Extract the [x, y] coordinate from the center of the cell holding the provided text.  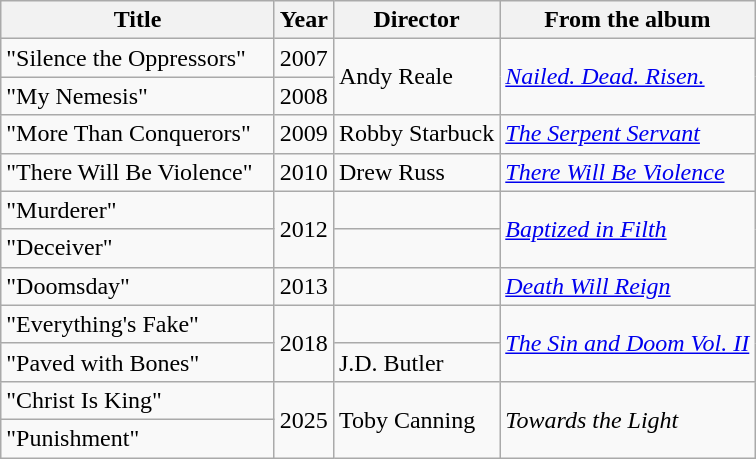
Year [304, 20]
Death Will Reign [628, 286]
"Everything's Fake" [138, 324]
"There Will Be Violence" [138, 172]
Drew Russ [416, 172]
Andy Reale [416, 77]
2018 [304, 343]
"My Nemesis" [138, 96]
2010 [304, 172]
The Sin and Doom Vol. II [628, 343]
"Paved with Bones" [138, 362]
2013 [304, 286]
2025 [304, 419]
"More Than Conquerors" [138, 134]
Title [138, 20]
Nailed. Dead. Risen. [628, 77]
Toby Canning [416, 419]
"Doomsday" [138, 286]
2012 [304, 229]
There Will Be Violence [628, 172]
2008 [304, 96]
J.D. Butler [416, 362]
2009 [304, 134]
"Christ Is King" [138, 400]
2007 [304, 58]
"Deceiver" [138, 248]
"Punishment" [138, 438]
The Serpent Servant [628, 134]
"Murderer" [138, 210]
Towards the Light [628, 419]
From the album [628, 20]
Robby Starbuck [416, 134]
Director [416, 20]
"Silence the Oppressors" [138, 58]
Baptized in Filth [628, 229]
